Detect which cell encompasses the target text, then output its [X, Y] center coordinate. 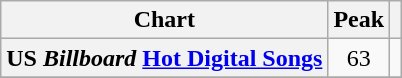
Peak [359, 20]
63 [359, 58]
Chart [164, 20]
US Billboard Hot Digital Songs [164, 58]
